Search for the cell housing the specified text and yield its (X, Y) center coordinate. 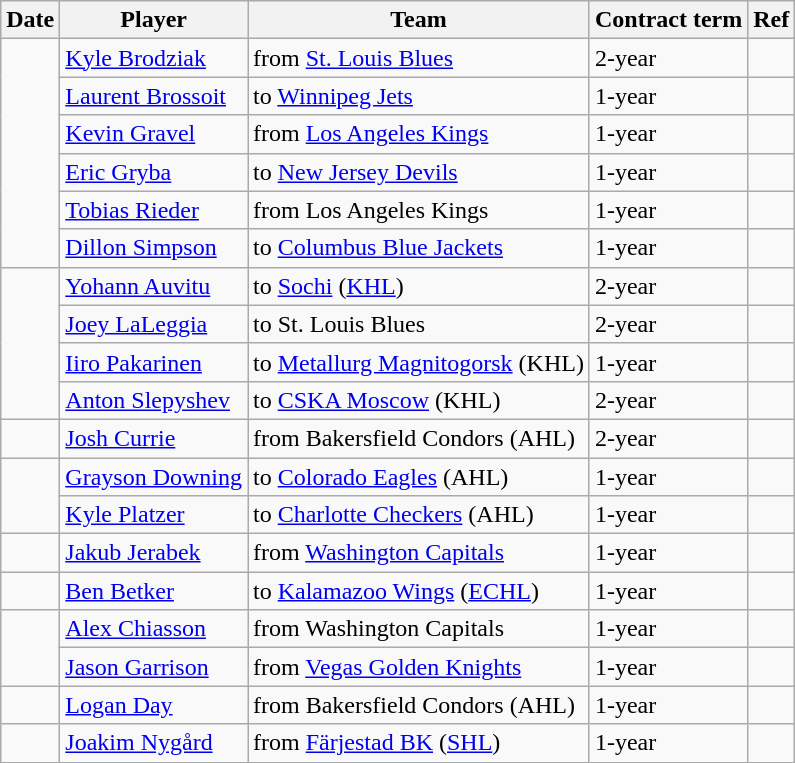
to CSKA Moscow (KHL) (419, 400)
from St. Louis Blues (419, 58)
to Charlotte Checkers (AHL) (419, 515)
Contract term (668, 20)
Ben Betker (154, 591)
from Vegas Golden Knights (419, 667)
Joey LaLeggia (154, 324)
Kevin Gravel (154, 134)
Ref (772, 20)
Jason Garrison (154, 667)
Yohann Auvitu (154, 286)
Joakim Nygård (154, 743)
Kyle Platzer (154, 515)
to New Jersey Devils (419, 172)
Logan Day (154, 705)
Player (154, 20)
Iiro Pakarinen (154, 362)
to Colorado Eagles (AHL) (419, 477)
Anton Slepyshev (154, 400)
to Sochi (KHL) (419, 286)
Dillon Simpson (154, 248)
Grayson Downing (154, 477)
Kyle Brodziak (154, 58)
Eric Gryba (154, 172)
to Kalamazoo Wings (ECHL) (419, 591)
Date (30, 20)
from Färjestad BK (SHL) (419, 743)
Alex Chiasson (154, 629)
Laurent Brossoit (154, 96)
Josh Currie (154, 438)
Team (419, 20)
to Winnipeg Jets (419, 96)
Jakub Jerabek (154, 553)
to Columbus Blue Jackets (419, 248)
to Metallurg Magnitogorsk (KHL) (419, 362)
Tobias Rieder (154, 210)
to St. Louis Blues (419, 324)
